From the cell containing the given text, extract its center point as [X, Y] coordinate. 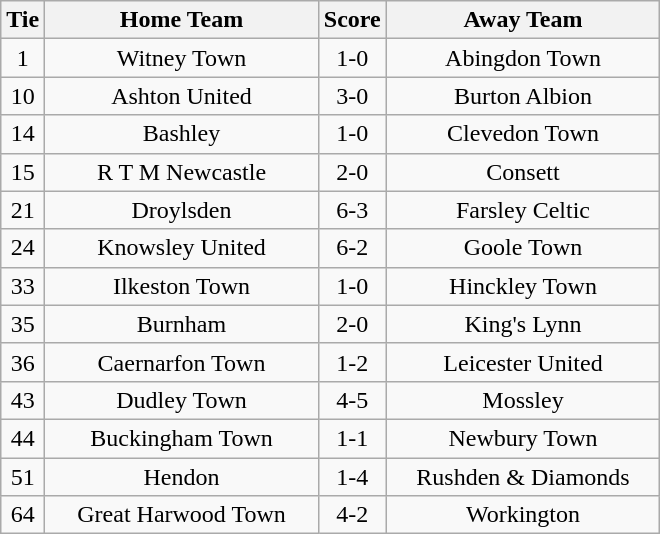
44 [23, 438]
Consett [523, 172]
Leicester United [523, 362]
6-3 [352, 210]
35 [23, 324]
33 [23, 286]
4-5 [352, 400]
King's Lynn [523, 324]
Newbury Town [523, 438]
Ilkeston Town [182, 286]
Hendon [182, 477]
Droylsden [182, 210]
36 [23, 362]
6-2 [352, 248]
Score [352, 20]
1-2 [352, 362]
Burnham [182, 324]
43 [23, 400]
Knowsley United [182, 248]
Hinckley Town [523, 286]
24 [23, 248]
14 [23, 134]
Bashley [182, 134]
15 [23, 172]
Clevedon Town [523, 134]
3-0 [352, 96]
51 [23, 477]
Tie [23, 20]
Farsley Celtic [523, 210]
Abingdon Town [523, 58]
Goole Town [523, 248]
4-2 [352, 515]
Rushden & Diamonds [523, 477]
Home Team [182, 20]
Great Harwood Town [182, 515]
Workington [523, 515]
Caernarfon Town [182, 362]
Witney Town [182, 58]
64 [23, 515]
R T M Newcastle [182, 172]
Away Team [523, 20]
1 [23, 58]
Dudley Town [182, 400]
10 [23, 96]
21 [23, 210]
1-1 [352, 438]
Buckingham Town [182, 438]
Mossley [523, 400]
1-4 [352, 477]
Burton Albion [523, 96]
Ashton United [182, 96]
